Identify which cell holds the provided text, then report its (X, Y) central coordinate. 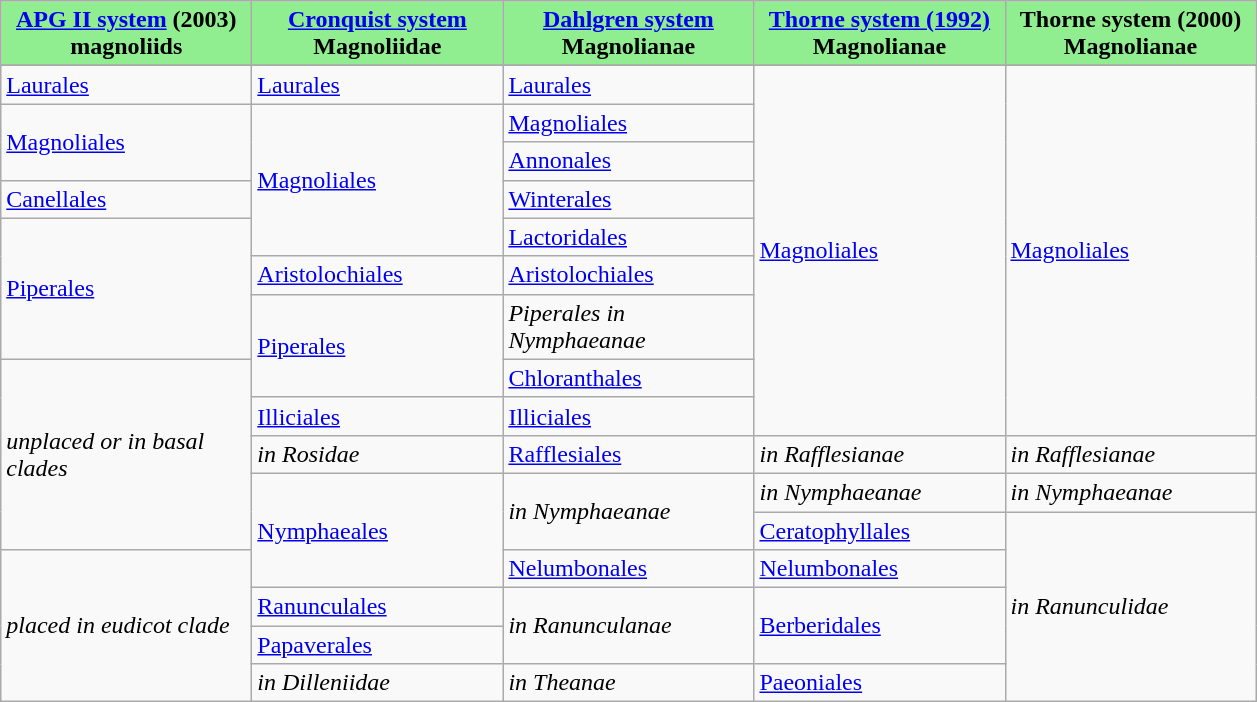
Lactoridales (628, 237)
APG II system (2003) magnoliids (126, 34)
placed in eudicot clade (126, 626)
Annonales (628, 161)
Piperales in Nymphaeanae (628, 326)
Thorne system (2000)Magnolianae (1130, 34)
Dahlgren systemMagnolianae (628, 34)
in Rosidae (378, 454)
Cronquist systemMagnoliidae (378, 34)
Ceratophyllales (880, 531)
Ranunculales (378, 607)
Winterales (628, 199)
Thorne system (1992)Magnolianae (880, 34)
in Ranunculanae (628, 626)
Chloranthales (628, 378)
in Theanae (628, 683)
unplaced or in basal clades (126, 454)
in Dilleniidae (378, 683)
Papaverales (378, 645)
Paeoniales (880, 683)
Rafflesiales (628, 454)
Canellales (126, 199)
in Ranunculidae (1130, 607)
Berberidales (880, 626)
Nymphaeales (378, 530)
